From the cell containing the given text, extract its center point as (x, y) coordinate. 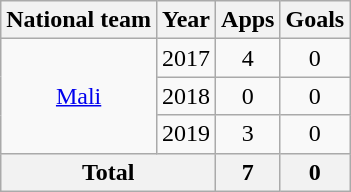
2019 (186, 134)
3 (248, 134)
2018 (186, 96)
National team (79, 20)
Apps (248, 20)
Mali (79, 96)
Goals (315, 20)
7 (248, 172)
4 (248, 58)
2017 (186, 58)
Total (108, 172)
Year (186, 20)
